Locate the cell with the specified text and output its [x, y] center coordinate. 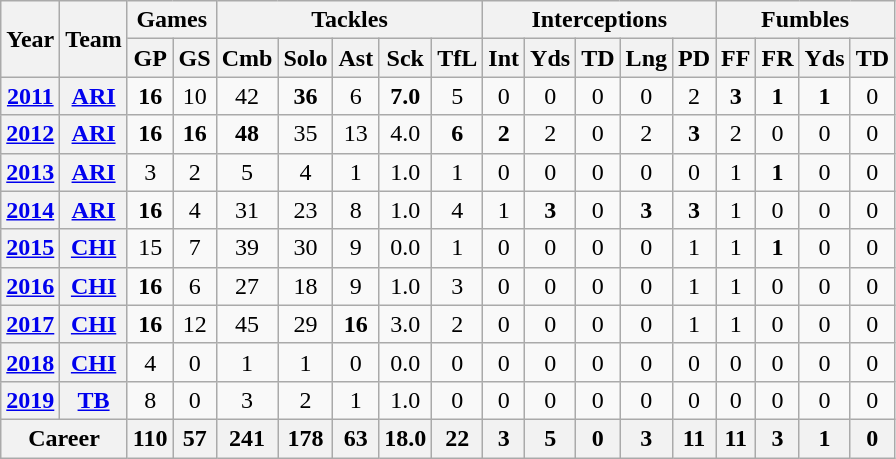
18 [306, 286]
22 [458, 438]
110 [150, 438]
Ast [356, 58]
2018 [30, 362]
39 [247, 248]
2016 [30, 286]
FF [736, 58]
Year [30, 39]
35 [306, 134]
18.0 [406, 438]
2013 [30, 172]
2012 [30, 134]
29 [306, 324]
13 [356, 134]
Games [172, 20]
57 [194, 438]
Team [94, 39]
23 [306, 210]
Interceptions [600, 20]
FR [778, 58]
TB [94, 400]
45 [247, 324]
241 [247, 438]
10 [194, 96]
GS [194, 58]
3.0 [406, 324]
2015 [30, 248]
Cmb [247, 58]
4.0 [406, 134]
Int [504, 58]
42 [247, 96]
2011 [30, 96]
48 [247, 134]
TfL [458, 58]
31 [247, 210]
GP [150, 58]
30 [306, 248]
15 [150, 248]
178 [306, 438]
Solo [306, 58]
Lng [646, 58]
Fumbles [806, 20]
2019 [30, 400]
PD [694, 58]
36 [306, 96]
Tackles [350, 20]
7.0 [406, 96]
Sck [406, 58]
Career [64, 438]
12 [194, 324]
63 [356, 438]
2017 [30, 324]
2014 [30, 210]
7 [194, 248]
27 [247, 286]
